Extract the [X, Y] coordinate from the center of the cell holding the provided text.  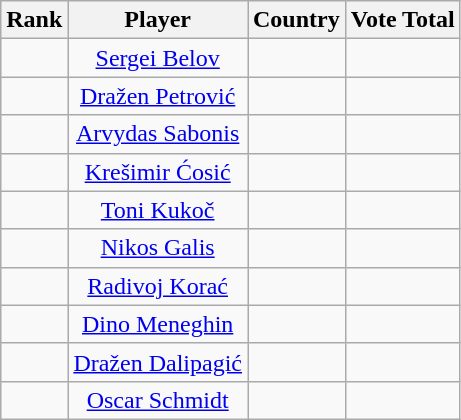
Dražen Petrović [158, 96]
Krešimir Ćosić [158, 172]
Dino Meneghin [158, 324]
Toni Kukoč [158, 210]
Dražen Dalipagić [158, 362]
Radivoj Korać [158, 286]
Nikos Galis [158, 248]
Oscar Schmidt [158, 400]
Arvydas Sabonis [158, 134]
Rank [34, 20]
Player [158, 20]
Sergei Belov [158, 58]
Country [297, 20]
Vote Total [402, 20]
